Return (X, Y) of the center of cell containing provided text 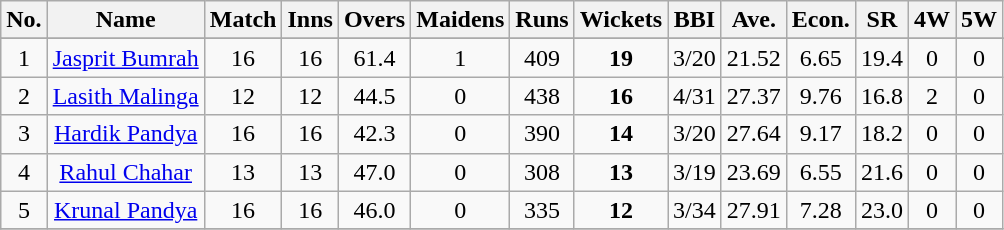
19 (620, 58)
27.64 (754, 134)
23.0 (882, 210)
18.2 (882, 134)
9.76 (820, 96)
390 (542, 134)
21.6 (882, 172)
21.52 (754, 58)
Wickets (620, 20)
5W (980, 20)
42.3 (374, 134)
308 (542, 172)
46.0 (374, 210)
7.28 (820, 210)
438 (542, 96)
Ave. (754, 20)
3/19 (695, 172)
5 (24, 210)
9.17 (820, 134)
BBI (695, 20)
4 (24, 172)
44.5 (374, 96)
No. (24, 20)
Name (126, 20)
27.91 (754, 210)
Match (243, 20)
335 (542, 210)
Maidens (460, 20)
Rahul Chahar (126, 172)
Krunal Pandya (126, 210)
14 (620, 134)
3/34 (695, 210)
SR (882, 20)
23.69 (754, 172)
61.4 (374, 58)
4/31 (695, 96)
16.8 (882, 96)
409 (542, 58)
47.0 (374, 172)
Lasith Malinga (126, 96)
Jasprit Bumrah (126, 58)
Overs (374, 20)
4W (932, 20)
6.65 (820, 58)
27.37 (754, 96)
19.4 (882, 58)
Hardik Pandya (126, 134)
Runs (542, 20)
Inns (310, 20)
6.55 (820, 172)
3 (24, 134)
Econ. (820, 20)
